Provide the (X, Y) coordinate of the cell's center where the given text is located.  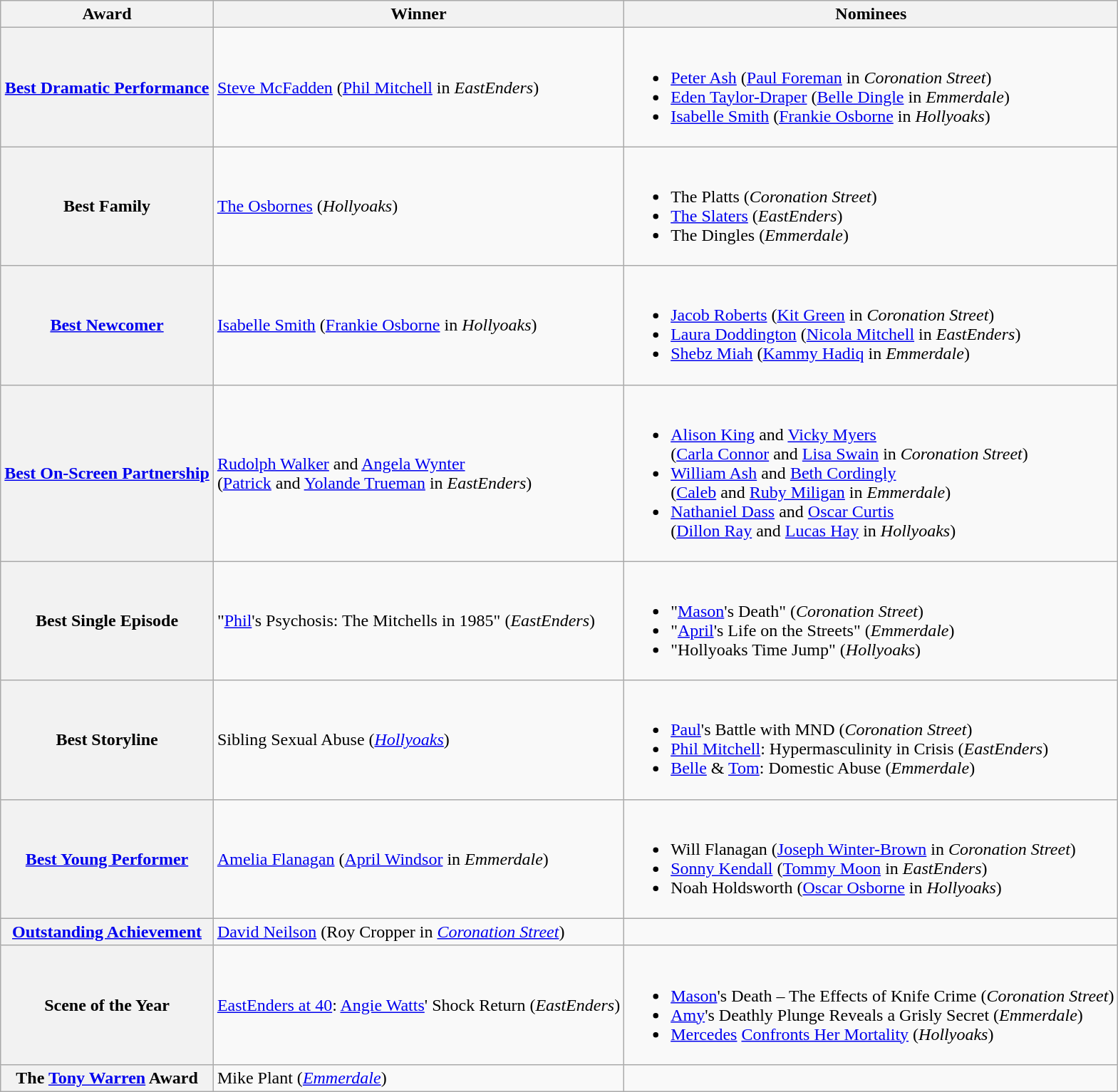
The Osbornes (Hollyoaks) (418, 207)
Award (107, 14)
Best Family (107, 207)
"Mason's Death" (Coronation Street)"April's Life on the Streets" (Emmerdale)"Hollyoaks Time Jump" (Hollyoaks) (871, 621)
Best Storyline (107, 739)
Amelia Flanagan (April Windsor in Emmerdale) (418, 859)
Best Single Episode (107, 621)
Best Newcomer (107, 325)
Mike Plant (Emmerdale) (418, 1078)
The Tony Warren Award (107, 1078)
Rudolph Walker and Angela Wynter (Patrick and Yolande Trueman in EastEnders) (418, 473)
The Platts (Coronation Street)The Slaters (EastEnders)The Dingles (Emmerdale) (871, 207)
Scene of the Year (107, 1004)
David Neilson (Roy Cropper in Coronation Street) (418, 932)
Nominees (871, 14)
Will Flanagan (Joseph Winter-Brown in Coronation Street)Sonny Kendall (Tommy Moon in EastEnders)Noah Holdsworth (Oscar Osborne in Hollyoaks) (871, 859)
Outstanding Achievement (107, 932)
Jacob Roberts (Kit Green in Coronation Street)Laura Doddington (Nicola Mitchell in EastEnders)Shebz Miah (Kammy Hadiq in Emmerdale) (871, 325)
Best On-Screen Partnership (107, 473)
"Phil's Psychosis: The Mitchells in 1985" (EastEnders) (418, 621)
Winner (418, 14)
Sibling Sexual Abuse (Hollyoaks) (418, 739)
Paul's Battle with MND (Coronation Street)Phil Mitchell: Hypermasculinity in Crisis (EastEnders)Belle & Tom: Domestic Abuse (Emmerdale) (871, 739)
Peter Ash (Paul Foreman in Coronation Street)Eden Taylor-Draper (Belle Dingle in Emmerdale)Isabelle Smith (Frankie Osborne in Hollyoaks) (871, 87)
Isabelle Smith (Frankie Osborne in Hollyoaks) (418, 325)
Steve McFadden (Phil Mitchell in EastEnders) (418, 87)
Best Dramatic Performance (107, 87)
EastEnders at 40: Angie Watts' Shock Return (EastEnders) (418, 1004)
Best Young Performer (107, 859)
